Locate the cell with the specified text and output its (X, Y) center coordinate. 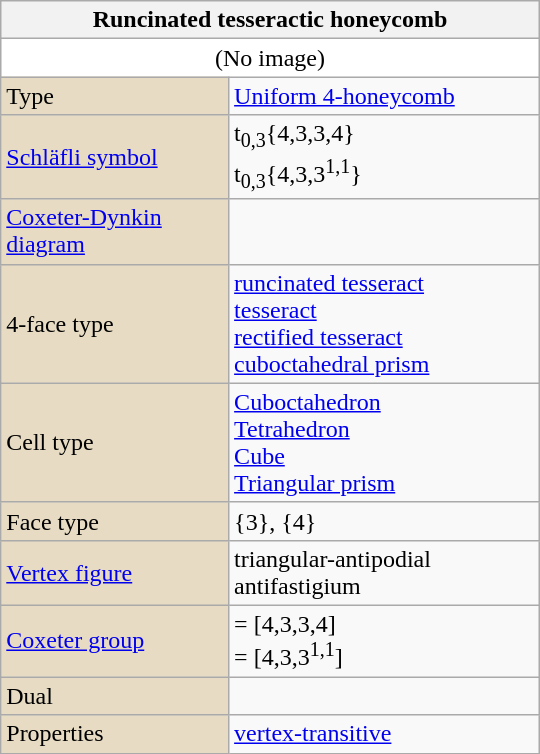
Properties (115, 734)
Coxeter group (115, 641)
Runcinated tesseractic honeycomb (270, 20)
Cell type (115, 442)
Dual (115, 696)
vertex-transitive (384, 734)
t0,3{4,3,3,4}t0,3{4,3,31,1} (384, 157)
triangular-antipodial antifastigium (384, 572)
(No image) (270, 58)
Type (115, 96)
Coxeter-Dynkin diagram (115, 232)
Schläfli symbol (115, 157)
{3}, {4} (384, 521)
= [4,3,3,4] = [4,3,31,1] (384, 641)
runcinated tesseract tesseract rectified tesseract cuboctahedral prism (384, 324)
4-face type (115, 324)
Vertex figure (115, 572)
Face type (115, 521)
Uniform 4-honeycomb (384, 96)
Cuboctahedron Tetrahedron Cube Triangular prism (384, 442)
